Return the (X, Y) coordinate for the center point of the cell that contains the specified text.  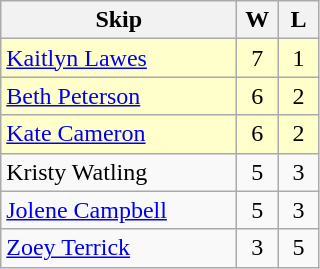
Jolene Campbell (119, 210)
Skip (119, 20)
1 (298, 58)
Zoey Terrick (119, 248)
Kaitlyn Lawes (119, 58)
Kristy Watling (119, 172)
Beth Peterson (119, 96)
7 (258, 58)
Kate Cameron (119, 134)
L (298, 20)
W (258, 20)
